Output the (X, Y) coordinate of the center of the cell containing the given text.  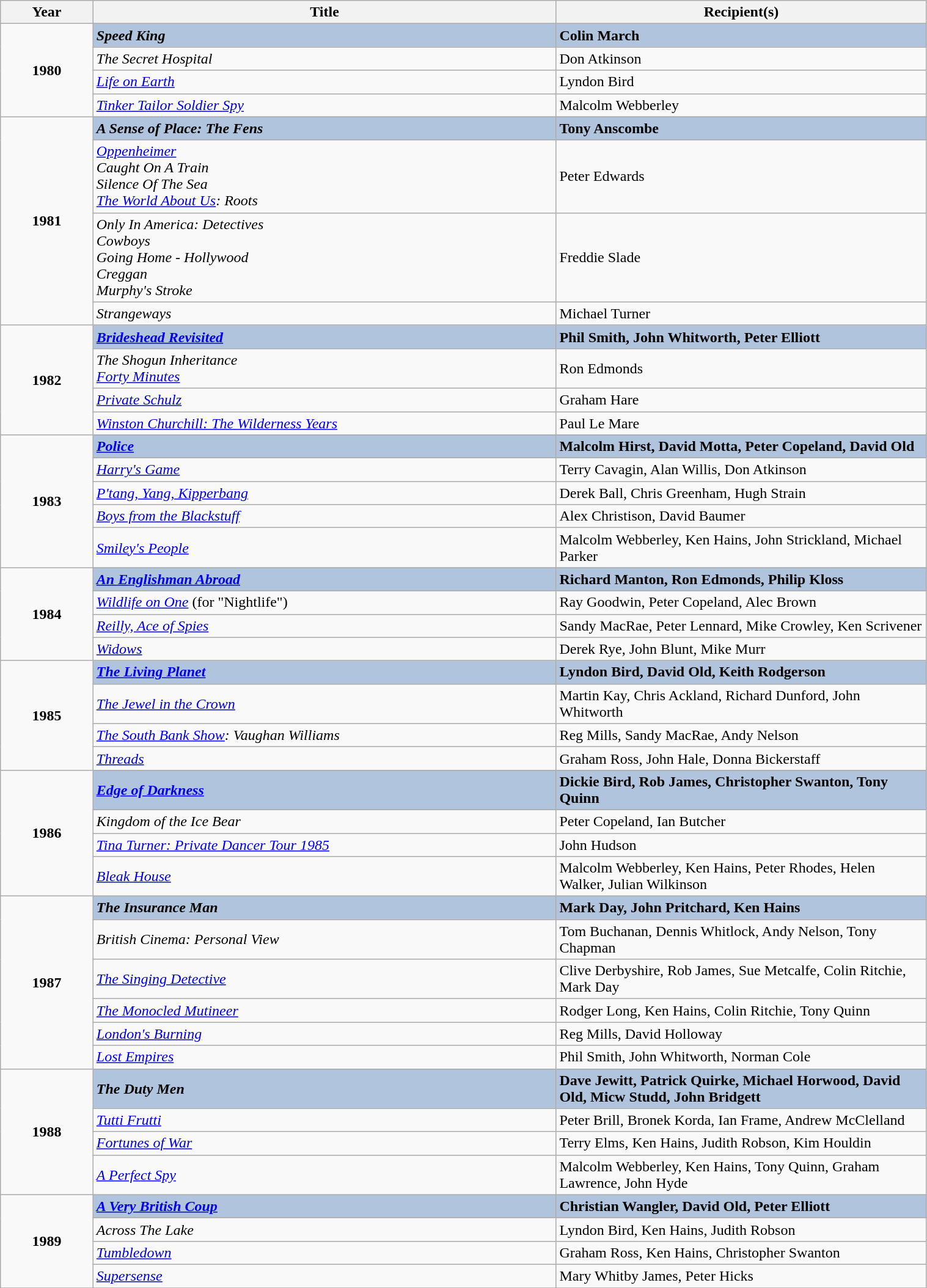
Tony Anscombe (741, 128)
1988 (47, 1132)
London's Burning (324, 1034)
OppenheimerCaught On A TrainSilence Of The SeaThe World About Us: Roots (324, 176)
Lost Empires (324, 1057)
Phil Smith, John Whitworth, Peter Elliott (741, 337)
Recipient(s) (741, 12)
Mark Day, John Pritchard, Ken Hains (741, 908)
Martin Kay, Chris Ackland, Richard Dunford, John Whitworth (741, 704)
Only In America: DetectivesCowboysGoing Home - HollywoodCregganMurphy's Stroke (324, 257)
Private Schulz (324, 400)
Police (324, 447)
1981 (47, 221)
British Cinema: Personal View (324, 940)
Smiley's People (324, 547)
The Secret Hospital (324, 59)
Peter Edwards (741, 176)
1986 (47, 833)
Paul Le Mare (741, 423)
The Monocled Mutineer (324, 1011)
A Perfect Spy (324, 1174)
Life on Earth (324, 82)
Lyndon Bird, Ken Hains, Judith Robson (741, 1229)
Fortunes of War (324, 1143)
Mary Whitby James, Peter Hicks (741, 1276)
Graham Ross, Ken Hains, Christopher Swanton (741, 1253)
Speed King (324, 35)
Malcolm Webberley, Ken Hains, Tony Quinn, Graham Lawrence, John Hyde (741, 1174)
1982 (47, 380)
Threads (324, 758)
Lyndon Bird (741, 82)
Edge of Darkness (324, 789)
The Singing Detective (324, 979)
1984 (47, 614)
Across The Lake (324, 1229)
Reilly, Ace of Spies (324, 626)
Reg Mills, Sandy MacRae, Andy Nelson (741, 735)
Tina Turner: Private Dancer Tour 1985 (324, 845)
Dickie Bird, Rob James, Christopher Swanton, Tony Quinn (741, 789)
The Insurance Man (324, 908)
Wildlife on One (for "Nightlife") (324, 602)
Reg Mills, David Holloway (741, 1034)
John Hudson (741, 845)
P'tang, Yang, Kipperbang (324, 493)
1983 (47, 501)
Freddie Slade (741, 257)
Tumbledown (324, 1253)
The Duty Men (324, 1089)
Peter Brill, Bronek Korda, Ian Frame, Andrew McClelland (741, 1120)
Alex Christison, David Baumer (741, 516)
1985 (47, 715)
Widows (324, 649)
Terry Cavagin, Alan Willis, Don Atkinson (741, 470)
Malcolm Webberley, Ken Hains, John Strickland, Michael Parker (741, 547)
Malcolm Hirst, David Motta, Peter Copeland, David Old (741, 447)
The Jewel in the Crown (324, 704)
Graham Ross, John Hale, Donna Bickerstaff (741, 758)
Dave Jewitt, Patrick Quirke, Michael Horwood, David Old, Micw Studd, John Bridgett (741, 1089)
Derek Rye, John Blunt, Mike Murr (741, 649)
Richard Manton, Ron Edmonds, Philip Kloss (741, 579)
The Shogun InheritanceForty Minutes (324, 368)
Clive Derbyshire, Rob James, Sue Metcalfe, Colin Ritchie, Mark Day (741, 979)
Ron Edmonds (741, 368)
Tinker Tailor Soldier Spy (324, 105)
Tom Buchanan, Dennis Whitlock, Andy Nelson, Tony Chapman (741, 940)
Brideshead Revisited (324, 337)
Kingdom of the Ice Bear (324, 821)
Year (47, 12)
Bleak House (324, 876)
Harry's Game (324, 470)
Title (324, 12)
Winston Churchill: The Wilderness Years (324, 423)
Boys from the Blackstuff (324, 516)
1987 (47, 982)
Tutti Frutti (324, 1120)
Phil Smith, John Whitworth, Norman Cole (741, 1057)
Colin March (741, 35)
Christian Wangler, David Old, Peter Elliott (741, 1206)
Peter Copeland, Ian Butcher (741, 821)
Ray Goodwin, Peter Copeland, Alec Brown (741, 602)
Graham Hare (741, 400)
A Very British Coup (324, 1206)
Terry Elms, Ken Hains, Judith Robson, Kim Houldin (741, 1143)
1980 (47, 70)
The South Bank Show: Vaughan Williams (324, 735)
Rodger Long, Ken Hains, Colin Ritchie, Tony Quinn (741, 1011)
Strangeways (324, 313)
A Sense of Place: The Fens (324, 128)
Supersense (324, 1276)
Derek Ball, Chris Greenham, Hugh Strain (741, 493)
The Living Planet (324, 672)
Malcolm Webberley, Ken Hains, Peter Rhodes, Helen Walker, Julian Wilkinson (741, 876)
1989 (47, 1241)
Michael Turner (741, 313)
An Englishman Abroad (324, 579)
Malcolm Webberley (741, 105)
Lyndon Bird, David Old, Keith Rodgerson (741, 672)
Don Atkinson (741, 59)
Sandy MacRae, Peter Lennard, Mike Crowley, Ken Scrivener (741, 626)
